Return the [X, Y] coordinate for the center point of the cell that contains the specified text.  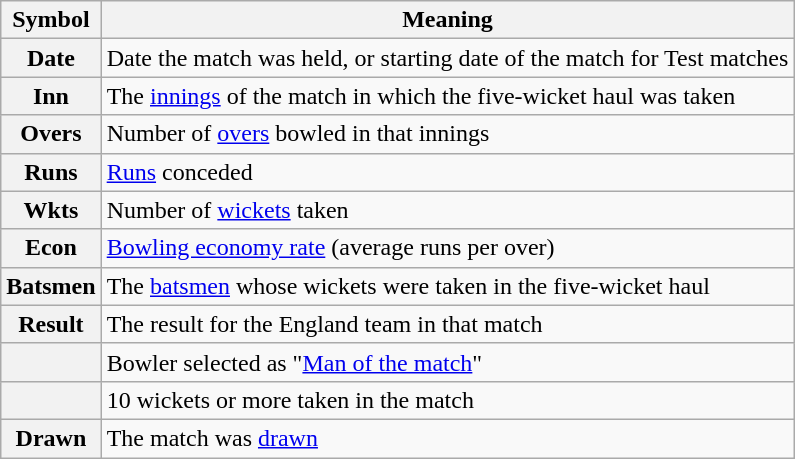
Number of wickets taken [448, 210]
Date the match was held, or starting date of the match for Test matches [448, 58]
The result for the England team in that match [448, 324]
The innings of the match in which the five-wicket haul was taken [448, 96]
Bowling economy rate (average runs per over) [448, 248]
Bowler selected as "Man of the match" [448, 362]
Inn [51, 96]
Meaning [448, 20]
Result [51, 324]
Runs [51, 172]
Number of overs bowled in that innings [448, 134]
Date [51, 58]
Econ [51, 248]
Batsmen [51, 286]
Symbol [51, 20]
Runs conceded [448, 172]
Wkts [51, 210]
The match was drawn [448, 438]
10 wickets or more taken in the match [448, 400]
The batsmen whose wickets were taken in the five-wicket haul [448, 286]
Drawn [51, 438]
Overs [51, 134]
